Determine the (X, Y) coordinate at the center of the cell enclosing the given text.  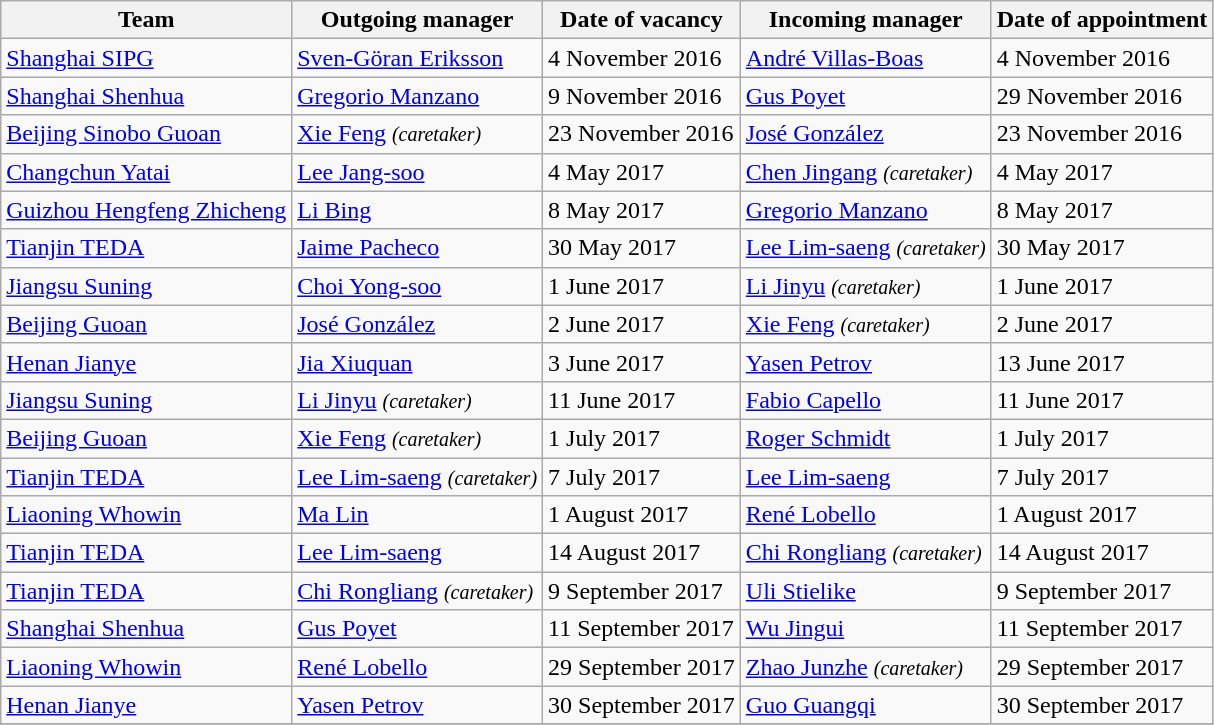
André Villas-Boas (866, 58)
Sven-Göran Eriksson (418, 58)
Choi Yong-soo (418, 286)
Jia Xiuquan (418, 362)
Zhao Junzhe (caretaker) (866, 667)
Beijing Sinobo Guoan (146, 134)
Date of vacancy (642, 20)
Li Bing (418, 210)
Uli Stielike (866, 591)
9 November 2016 (642, 96)
Chen Jingang (caretaker) (866, 172)
Guizhou Hengfeng Zhicheng (146, 210)
Changchun Yatai (146, 172)
Guo Guangqi (866, 705)
Lee Jang-soo (418, 172)
Date of appointment (1102, 20)
Roger Schmidt (866, 438)
Ma Lin (418, 515)
Wu Jingui (866, 629)
29 November 2016 (1102, 96)
3 June 2017 (642, 362)
Team (146, 20)
Jaime Pacheco (418, 248)
Fabio Capello (866, 400)
13 June 2017 (1102, 362)
Incoming manager (866, 20)
Shanghai SIPG (146, 58)
Outgoing manager (418, 20)
